Return (x, y) of the center of cell containing provided text 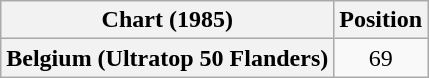
Position (381, 20)
Belgium (Ultratop 50 Flanders) (168, 58)
Chart (1985) (168, 20)
69 (381, 58)
